Scan for the cell matching the given text and deliver its [X, Y] coordinate at center. 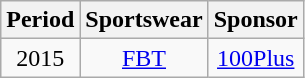
2015 [40, 58]
Period [40, 20]
100Plus [256, 58]
FBT [144, 58]
Sponsor [256, 20]
Sportswear [144, 20]
